From the cell containing the given text, extract its center point as (X, Y) coordinate. 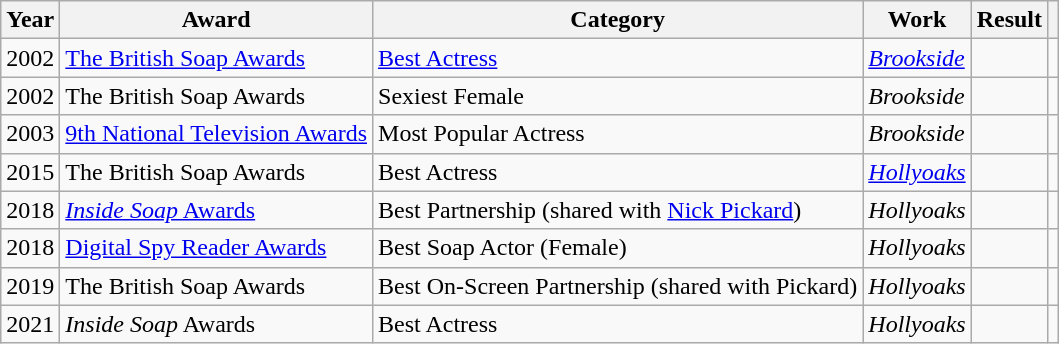
Best Soap Actor (Female) (618, 248)
Category (618, 20)
Best Partnership (shared with Nick Pickard) (618, 210)
2003 (30, 134)
2021 (30, 324)
2019 (30, 286)
2015 (30, 172)
9th National Television Awards (216, 134)
Most Popular Actress (618, 134)
Digital Spy Reader Awards (216, 248)
Best On-Screen Partnership (shared with Pickard) (618, 286)
Result (1009, 20)
Sexiest Female (618, 96)
Award (216, 20)
Work (917, 20)
Year (30, 20)
